Return the [x, y] coordinate for the center point of the cell that contains the specified text.  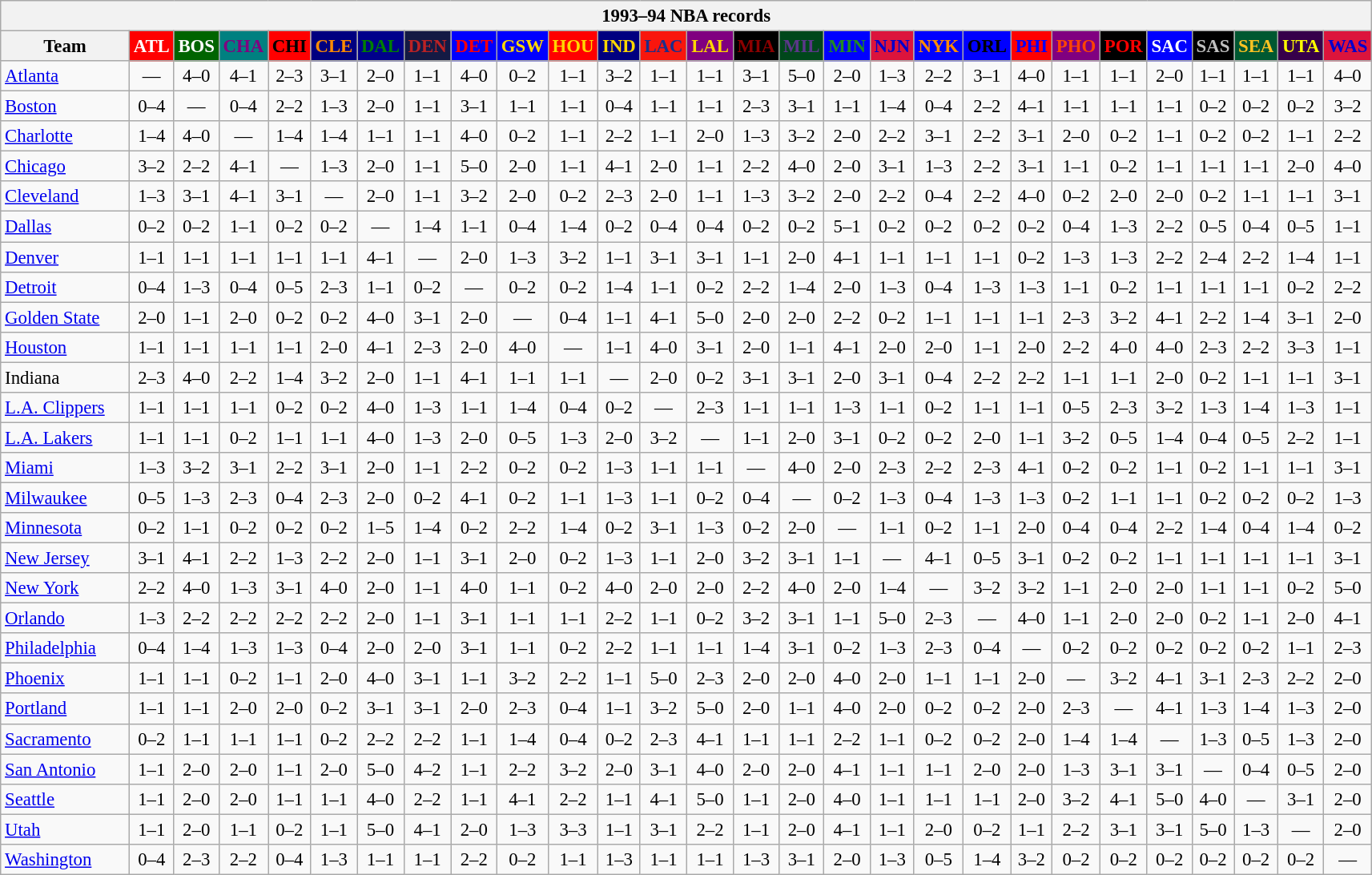
MIL [802, 46]
New York [66, 588]
Detroit [66, 287]
WAS [1348, 46]
Chicago [66, 167]
Miami [66, 468]
Milwaukee [66, 498]
Dallas [66, 227]
Indiana [66, 377]
DAL [381, 46]
SAS [1213, 46]
HOU [573, 46]
Denver [66, 257]
New Jersey [66, 558]
SAC [1169, 46]
Team [66, 46]
NJN [892, 46]
GSW [522, 46]
CHI [289, 46]
Portland [66, 709]
Orlando [66, 619]
SEA [1256, 46]
Boston [66, 107]
Golden State [66, 317]
PHI [1032, 46]
Seattle [66, 799]
ATL [151, 46]
ORL [987, 46]
Minnesota [66, 528]
BOS [196, 46]
PHO [1076, 46]
5–1 [847, 227]
Phoenix [66, 679]
MIA [756, 46]
POR [1123, 46]
L.A. Clippers [66, 408]
Utah [66, 829]
DEN [428, 46]
CHA [243, 46]
4–2 [428, 769]
UTA [1301, 46]
IND [619, 46]
Houston [66, 347]
Charlotte [66, 136]
Cleveland [66, 196]
NYK [939, 46]
CLE [333, 46]
San Antonio [66, 769]
Washington [66, 860]
LAL [710, 46]
Sacramento [66, 739]
1–5 [381, 528]
DET [474, 46]
MIN [847, 46]
Philadelphia [66, 648]
L.A. Lakers [66, 437]
1993–94 NBA records [686, 16]
2–4 [1213, 257]
Atlanta [66, 76]
LAC [663, 46]
